Scan for the cell matching the given text and deliver its (X, Y) coordinate at center. 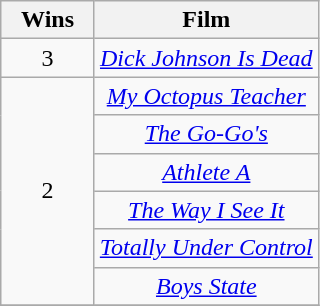
3 (48, 58)
My Octopus Teacher (206, 96)
The Go-Go's (206, 134)
The Way I See It (206, 210)
Athlete A (206, 172)
Totally Under Control (206, 248)
Boys State (206, 286)
Film (206, 20)
Wins (48, 20)
2 (48, 191)
Dick Johnson Is Dead (206, 58)
